Detect which cell encompasses the target text, then output its (X, Y) center coordinate. 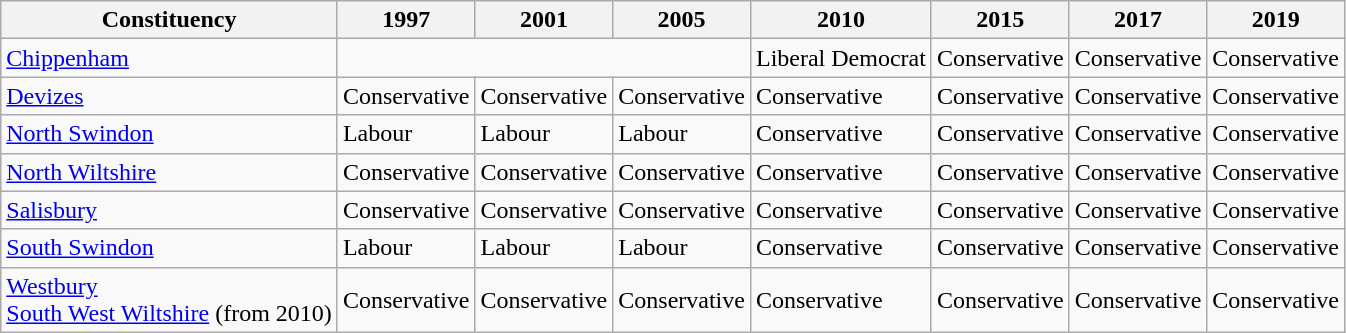
Chippenham (170, 58)
2001 (544, 20)
Liberal Democrat (840, 58)
1997 (406, 20)
2005 (682, 20)
2017 (1138, 20)
North Wiltshire (170, 172)
WestburySouth West Wiltshire (from 2010) (170, 300)
2019 (1276, 20)
North Swindon (170, 134)
Devizes (170, 96)
Salisbury (170, 210)
Constituency (170, 20)
2010 (840, 20)
South Swindon (170, 248)
2015 (1000, 20)
